Scan for the cell matching the given text and deliver its (x, y) coordinate at center. 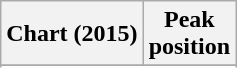
Chart (2015) (72, 34)
Peakposition (189, 34)
